Identify which cell holds the provided text, then report its [x, y] central coordinate. 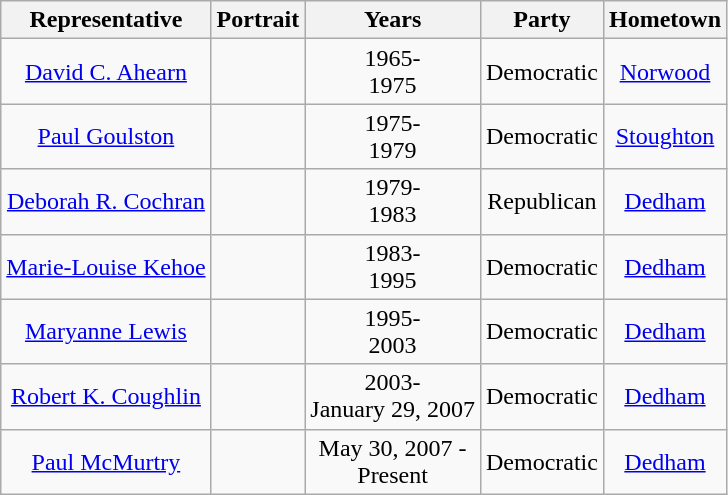
Stoughton [664, 136]
Hometown [664, 20]
1965-1975 [393, 72]
Norwood [664, 72]
David C. Ahearn [106, 72]
Paul McMurtry [106, 462]
2003-January 29, 2007 [393, 396]
1975-1979 [393, 136]
Portrait [258, 20]
May 30, 2007 -Present [393, 462]
Deborah R. Cochran [106, 202]
Marie-Louise Kehoe [106, 266]
Years [393, 20]
Paul Goulston [106, 136]
Party [542, 20]
Republican [542, 202]
1983-1995 [393, 266]
1995-2003 [393, 332]
Maryanne Lewis [106, 332]
Robert K. Coughlin [106, 396]
Representative [106, 20]
1979-1983 [393, 202]
